Capture the cell that displays the provided text and extract its (X, Y) central coordinate. 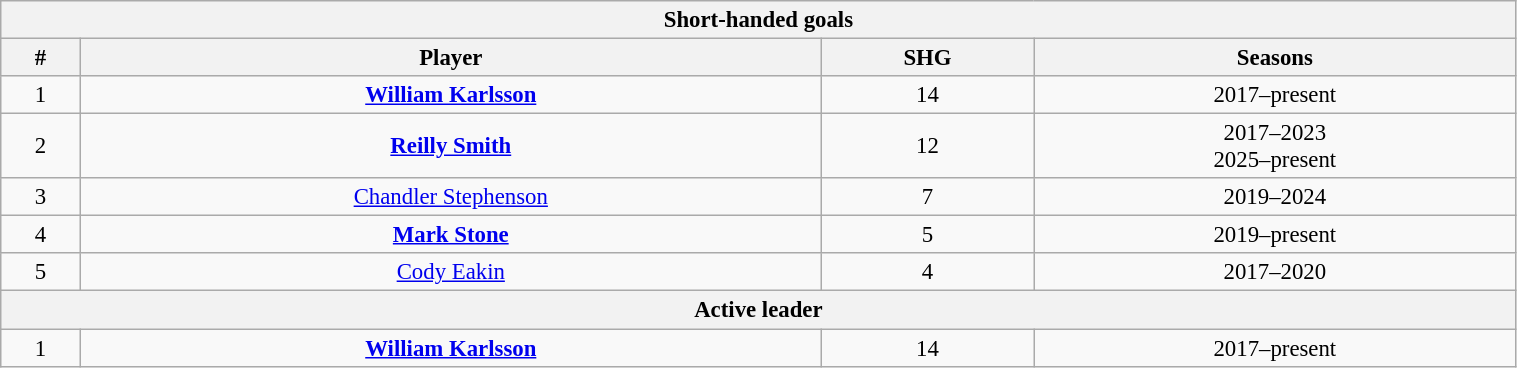
Reilly Smith (450, 146)
SHG (927, 58)
3 (41, 197)
Chandler Stephenson (450, 197)
Cody Eakin (450, 273)
2019–2024 (1275, 197)
Seasons (1275, 58)
2019–present (1275, 235)
12 (927, 146)
Mark Stone (450, 235)
7 (927, 197)
# (41, 58)
Player (450, 58)
2017–2020 (1275, 273)
2017–20232025–present (1275, 146)
Active leader (758, 310)
2 (41, 146)
Short-handed goals (758, 20)
